Pinpoint the cell where the given text exists, returning its (x, y) midpoint coordinate. 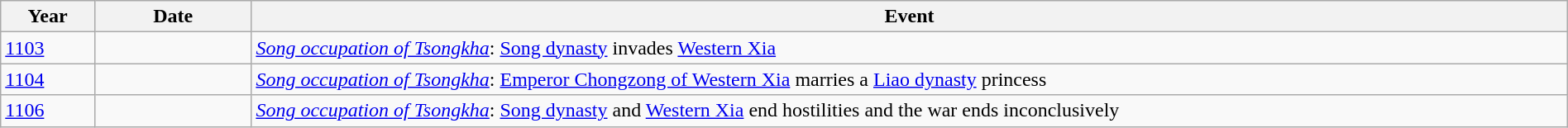
Event (910, 17)
Year (48, 17)
Song occupation of Tsongkha: Emperor Chongzong of Western Xia marries a Liao dynasty princess (910, 79)
1103 (48, 48)
1104 (48, 79)
Song occupation of Tsongkha: Song dynasty and Western Xia end hostilities and the war ends inconclusively (910, 111)
Song occupation of Tsongkha: Song dynasty invades Western Xia (910, 48)
Date (172, 17)
1106 (48, 111)
